Output the (x, y) coordinate of the center of the cell containing the given text.  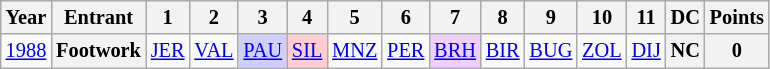
4 (307, 17)
1988 (26, 51)
DIJ (646, 51)
5 (354, 17)
Year (26, 17)
PER (406, 51)
BUG (552, 51)
JER (168, 51)
MNZ (354, 51)
10 (602, 17)
ZOL (602, 51)
PAU (262, 51)
3 (262, 17)
Points (737, 17)
VAL (214, 51)
Footwork (98, 51)
BRH (455, 51)
8 (503, 17)
Entrant (98, 17)
BIR (503, 51)
9 (552, 17)
0 (737, 51)
SIL (307, 51)
6 (406, 17)
11 (646, 17)
2 (214, 17)
7 (455, 17)
1 (168, 17)
DC (686, 17)
NC (686, 51)
